Extract the [X, Y] coordinate from the center of the cell holding the provided text.  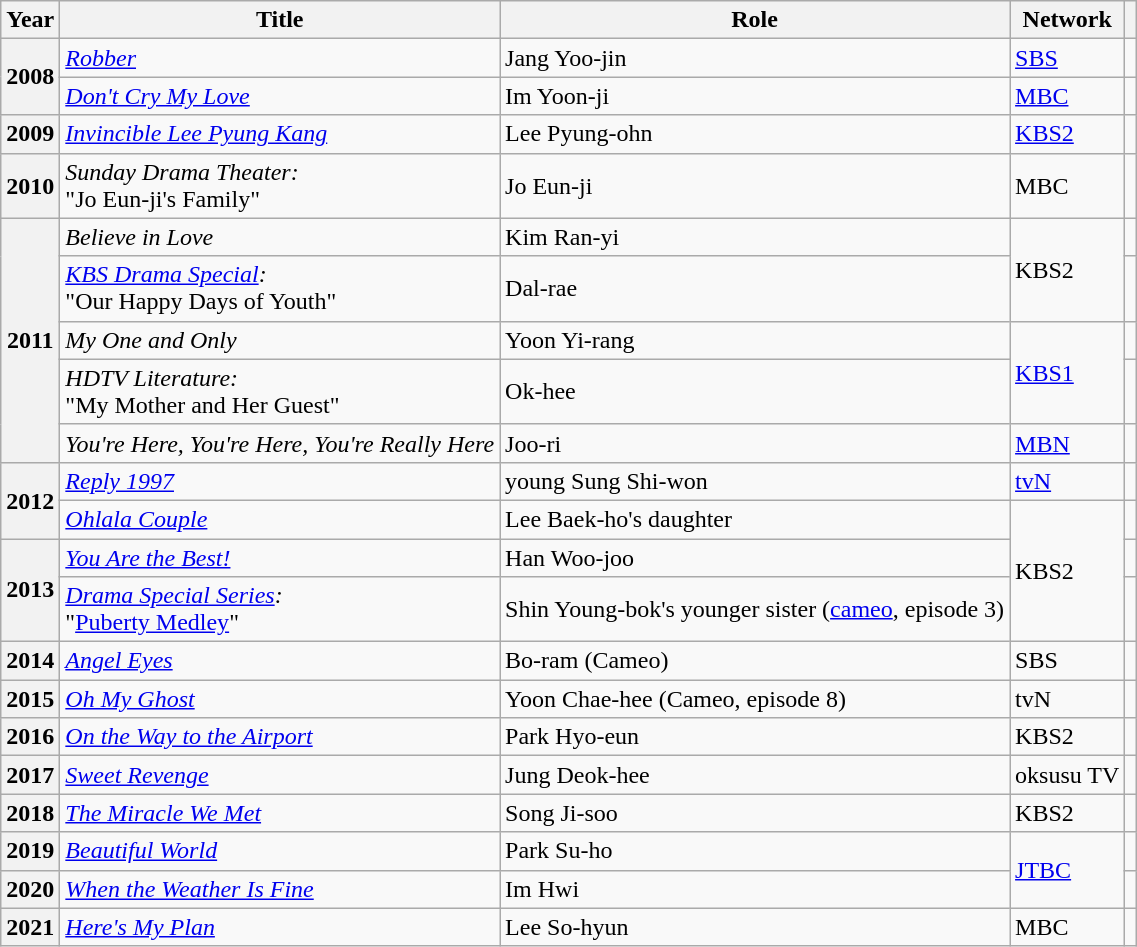
Jang Yoo-jin [755, 58]
Invincible Lee Pyung Kang [280, 134]
JTBC [1068, 870]
2011 [30, 340]
Bo-ram (Cameo) [755, 661]
MBN [1068, 443]
2020 [30, 889]
Robber [280, 58]
Shin Young-bok's younger sister (cameo, episode 3) [755, 610]
2014 [30, 661]
Lee Pyung-ohn [755, 134]
2008 [30, 77]
Park Hyo-eun [755, 737]
My One and Only [280, 340]
On the Way to the Airport [280, 737]
Park Su-ho [755, 851]
The Miracle We Met [280, 813]
Here's My Plan [280, 927]
2019 [30, 851]
Network [1068, 20]
2017 [30, 775]
Han Woo-joo [755, 557]
2012 [30, 500]
Sunday Drama Theater:"Jo Eun-ji's Family" [280, 186]
Title [280, 20]
Sweet Revenge [280, 775]
Ohlala Couple [280, 519]
Oh My Ghost [280, 699]
KBS Drama Special:"Our Happy Days of Youth" [280, 288]
Joo-ri [755, 443]
Don't Cry My Love [280, 96]
Beautiful World [280, 851]
young Sung Shi-won [755, 481]
Year [30, 20]
2021 [30, 927]
Song Ji-soo [755, 813]
You Are the Best! [280, 557]
Yoon Chae-hee (Cameo, episode 8) [755, 699]
Ok-hee [755, 392]
Im Yoon-ji [755, 96]
Jo Eun-ji [755, 186]
2016 [30, 737]
Lee Baek-ho's daughter [755, 519]
Angel Eyes [280, 661]
When the Weather Is Fine [280, 889]
Drama Special Series:"Puberty Medley" [280, 610]
oksusu TV [1068, 775]
2009 [30, 134]
You're Here, You're Here, You're Really Here [280, 443]
Kim Ran-yi [755, 237]
Dal-rae [755, 288]
Yoon Yi-rang [755, 340]
Lee So-hyun [755, 927]
Believe in Love [280, 237]
HDTV Literature:"My Mother and Her Guest" [280, 392]
2010 [30, 186]
Reply 1997 [280, 481]
2018 [30, 813]
2015 [30, 699]
KBS1 [1068, 372]
Role [755, 20]
2013 [30, 590]
Im Hwi [755, 889]
Jung Deok-hee [755, 775]
